Output the [X, Y] coordinate of the center of the cell containing the given text.  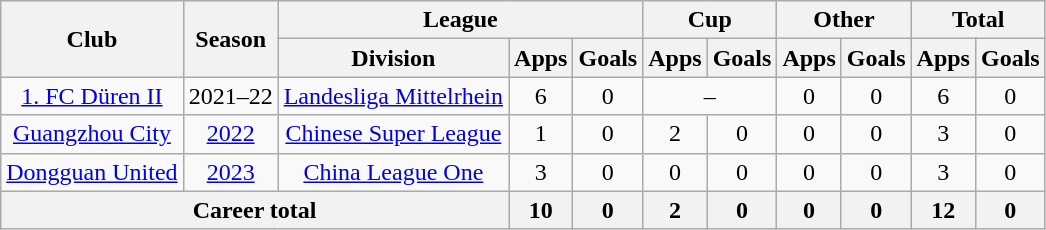
Landesliga Mittelrhein [393, 96]
Guangzhou City [92, 134]
China League One [393, 172]
Season [230, 39]
League [460, 20]
Total [978, 20]
Career total [255, 210]
12 [943, 210]
– [710, 96]
2023 [230, 172]
Club [92, 39]
Dongguan United [92, 172]
Cup [710, 20]
1. FC Düren II [92, 96]
10 [541, 210]
Chinese Super League [393, 134]
Other [844, 20]
2021–22 [230, 96]
1 [541, 134]
Division [393, 58]
2022 [230, 134]
